Determine the (x, y) coordinate at the center of the cell enclosing the given text.  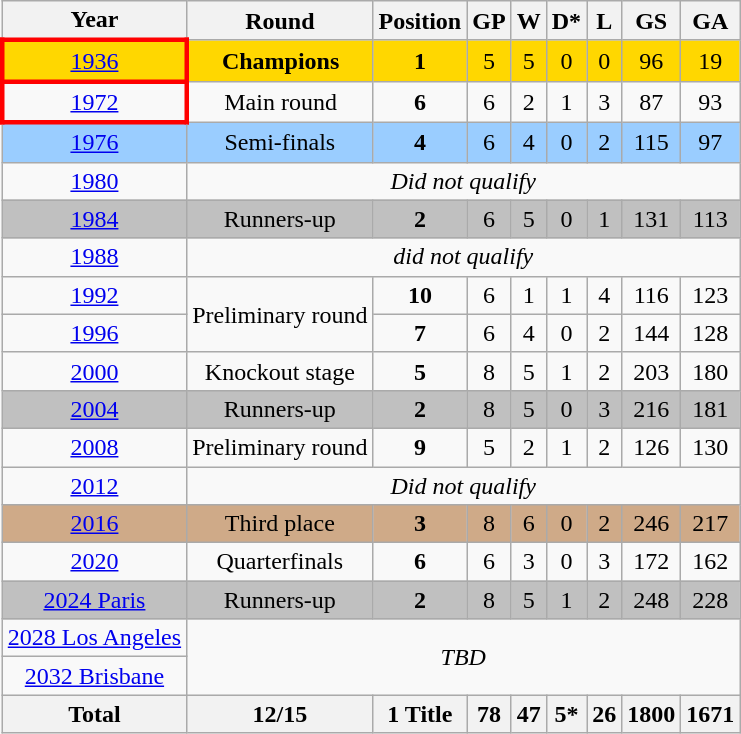
GP (489, 21)
Year (94, 21)
93 (710, 102)
2020 (94, 562)
did not qualify (464, 257)
123 (710, 295)
Third place (280, 524)
78 (489, 714)
12/15 (280, 714)
26 (604, 714)
1800 (652, 714)
2012 (94, 485)
216 (652, 409)
96 (652, 60)
Quarterfinals (280, 562)
2024 Paris (94, 600)
126 (652, 447)
162 (710, 562)
87 (652, 102)
Position (420, 21)
228 (710, 600)
116 (652, 295)
Knockout stage (280, 371)
217 (710, 524)
181 (710, 409)
TBD (464, 657)
W (528, 21)
10 (420, 295)
GS (652, 21)
144 (652, 333)
113 (710, 219)
5* (566, 714)
203 (652, 371)
1976 (94, 142)
1980 (94, 181)
248 (652, 600)
1 Title (420, 714)
1996 (94, 333)
246 (652, 524)
180 (710, 371)
115 (652, 142)
9 (420, 447)
128 (710, 333)
97 (710, 142)
1992 (94, 295)
130 (710, 447)
172 (652, 562)
2004 (94, 409)
Total (94, 714)
131 (652, 219)
2000 (94, 371)
Champions (280, 60)
2028 Los Angeles (94, 638)
2032 Brisbane (94, 676)
47 (528, 714)
L (604, 21)
1984 (94, 219)
1671 (710, 714)
1988 (94, 257)
GA (710, 21)
1972 (94, 102)
1936 (94, 60)
Semi-finals (280, 142)
19 (710, 60)
2008 (94, 447)
Main round (280, 102)
Round (280, 21)
7 (420, 333)
2016 (94, 524)
D* (566, 21)
